For the text-containing cell, return its midpoint in (x, y) coordinate format. 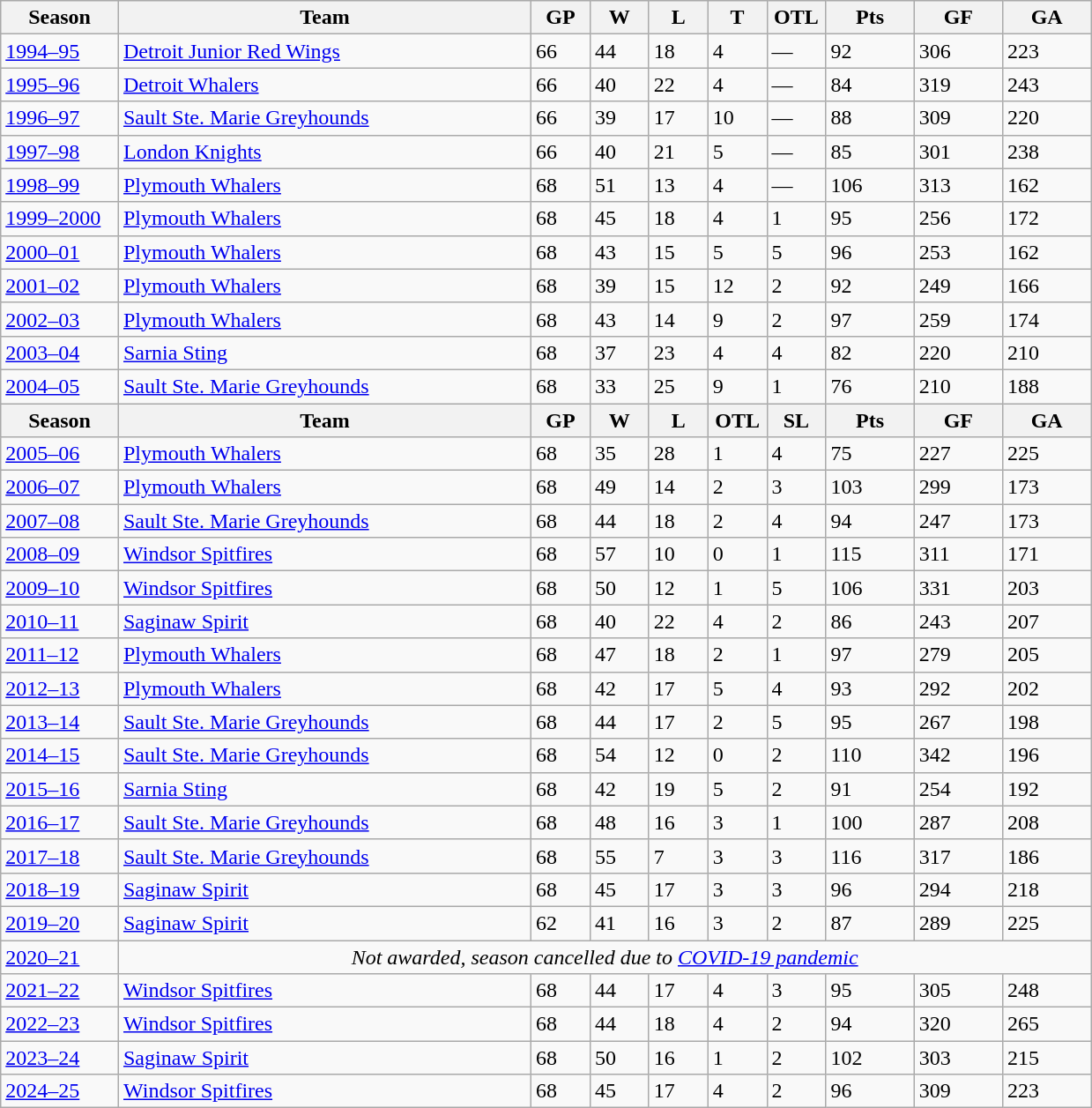
265 (1046, 1024)
289 (958, 923)
311 (958, 554)
2017–18 (60, 856)
279 (958, 655)
2013–14 (60, 722)
25 (679, 386)
7 (679, 856)
247 (958, 521)
259 (958, 319)
2007–08 (60, 521)
253 (958, 252)
2014–15 (60, 755)
13 (679, 185)
207 (1046, 621)
287 (958, 822)
19 (679, 789)
299 (958, 487)
2001–02 (60, 286)
248 (1046, 991)
317 (958, 856)
103 (870, 487)
1998–99 (60, 185)
188 (1046, 386)
2024–25 (60, 1091)
91 (870, 789)
2020–21 (60, 956)
85 (870, 152)
2002–03 (60, 319)
294 (958, 889)
320 (958, 1024)
267 (958, 722)
82 (870, 353)
202 (1046, 688)
2006–07 (60, 487)
2018–19 (60, 889)
Not awarded, season cancelled due to COVID-19 pandemic (605, 956)
SL (797, 420)
2010–11 (60, 621)
62 (561, 923)
192 (1046, 789)
2019–20 (60, 923)
218 (1046, 889)
306 (958, 51)
1997–98 (60, 152)
49 (619, 487)
London Knights (324, 152)
48 (619, 822)
2003–04 (60, 353)
2000–01 (60, 252)
205 (1046, 655)
102 (870, 1058)
2008–09 (60, 554)
33 (619, 386)
2012–13 (60, 688)
171 (1046, 554)
93 (870, 688)
303 (958, 1058)
342 (958, 755)
174 (1046, 319)
319 (958, 85)
2015–16 (60, 789)
55 (619, 856)
301 (958, 152)
100 (870, 822)
208 (1046, 822)
35 (619, 454)
2005–06 (60, 454)
172 (1046, 219)
75 (870, 454)
110 (870, 755)
86 (870, 621)
51 (619, 185)
1996–97 (60, 118)
254 (958, 789)
203 (1046, 588)
116 (870, 856)
2022–23 (60, 1024)
57 (619, 554)
1995–96 (60, 85)
Detroit Junior Red Wings (324, 51)
227 (958, 454)
41 (619, 923)
T (737, 18)
313 (958, 185)
1999–2000 (60, 219)
292 (958, 688)
Detroit Whalers (324, 85)
2023–24 (60, 1058)
28 (679, 454)
238 (1046, 152)
47 (619, 655)
249 (958, 286)
2009–10 (60, 588)
186 (1046, 856)
196 (1046, 755)
23 (679, 353)
2021–22 (60, 991)
305 (958, 991)
2011–12 (60, 655)
88 (870, 118)
87 (870, 923)
115 (870, 554)
2004–05 (60, 386)
84 (870, 85)
76 (870, 386)
54 (619, 755)
2016–17 (60, 822)
1994–95 (60, 51)
166 (1046, 286)
331 (958, 588)
198 (1046, 722)
21 (679, 152)
215 (1046, 1058)
37 (619, 353)
256 (958, 219)
